Locate the cell with the specified text and output its [X, Y] center coordinate. 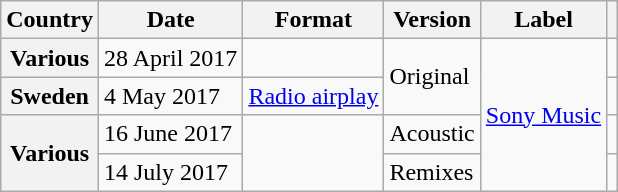
Acoustic [432, 134]
Label [543, 20]
Format [314, 20]
14 July 2017 [170, 172]
Version [432, 20]
4 May 2017 [170, 96]
16 June 2017 [170, 134]
Sony Music [543, 115]
Date [170, 20]
Remixes [432, 172]
Original [432, 77]
Sweden [50, 96]
Country [50, 20]
Radio airplay [314, 96]
28 April 2017 [170, 58]
